For the text-containing cell, return its midpoint in (x, y) coordinate format. 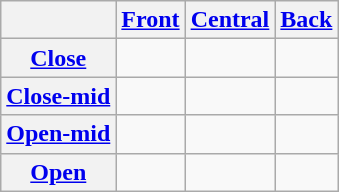
Open (58, 172)
Back (306, 20)
Close (58, 58)
Open-mid (58, 134)
Close-mid (58, 96)
Central (230, 20)
Front (150, 20)
